Capture the cell that displays the provided text and extract its [X, Y] central coordinate. 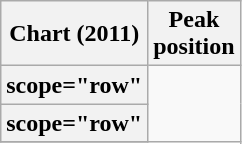
Peakposition [194, 34]
Chart (2011) [74, 34]
